Search for the cell housing the specified text and yield its (X, Y) center coordinate. 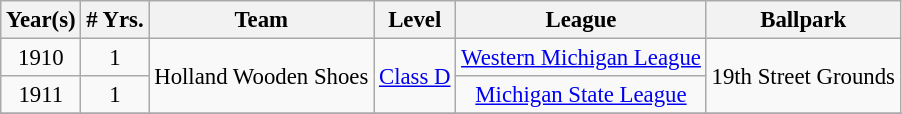
Team (262, 20)
Class D (415, 76)
Holland Wooden Shoes (262, 76)
Michigan State League (581, 95)
Level (415, 20)
Western Michigan League (581, 58)
19th Street Grounds (803, 76)
1911 (41, 95)
League (581, 20)
Year(s) (41, 20)
# Yrs. (115, 20)
1910 (41, 58)
Ballpark (803, 20)
